Determine the (x, y) coordinate at the center of the cell enclosing the given text.  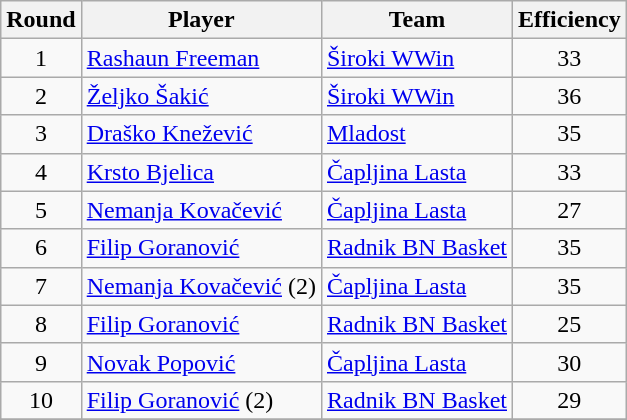
Round (41, 20)
Rashaun Freeman (201, 58)
27 (570, 210)
10 (41, 400)
29 (570, 400)
Mladost (416, 134)
8 (41, 324)
3 (41, 134)
Efficiency (570, 20)
1 (41, 58)
Filip Goranović (2) (201, 400)
30 (570, 362)
36 (570, 96)
Team (416, 20)
9 (41, 362)
25 (570, 324)
7 (41, 286)
Krsto Bjelica (201, 172)
Nemanja Kovačević (2) (201, 286)
5 (41, 210)
Draško Knežević (201, 134)
6 (41, 248)
2 (41, 96)
Player (201, 20)
4 (41, 172)
Novak Popović (201, 362)
Željko Šakić (201, 96)
Nemanja Kovačević (201, 210)
